Return the (X, Y) coordinate for the center point of the cell that contains the specified text.  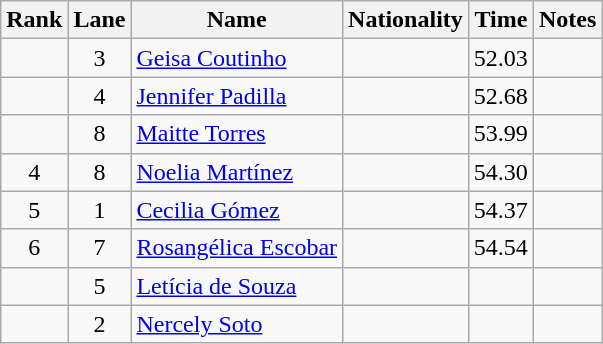
Lane (100, 20)
Nationality (406, 20)
Cecilia Gómez (237, 210)
7 (100, 248)
Nercely Soto (237, 324)
Maitte Torres (237, 134)
Name (237, 20)
Jennifer Padilla (237, 96)
Rank (34, 20)
53.99 (500, 134)
1 (100, 210)
Geisa Coutinho (237, 58)
Notes (567, 20)
6 (34, 248)
Letícia de Souza (237, 286)
52.03 (500, 58)
54.54 (500, 248)
Time (500, 20)
52.68 (500, 96)
54.30 (500, 172)
54.37 (500, 210)
Noelia Martínez (237, 172)
3 (100, 58)
2 (100, 324)
Rosangélica Escobar (237, 248)
